Provide the (x, y) coordinate of the cell's center where the given text is located.  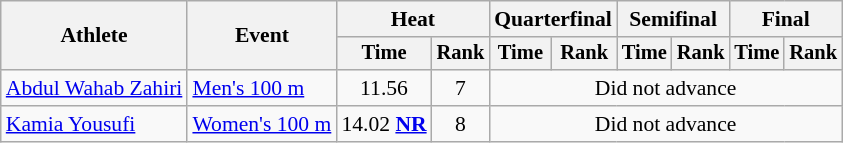
8 (461, 124)
Quarterfinal (553, 19)
Semifinal (673, 19)
Event (262, 36)
Athlete (94, 36)
Women's 100 m (262, 124)
14.02 NR (384, 124)
7 (461, 88)
11.56 (384, 88)
Kamia Yousufi (94, 124)
Abdul Wahab Zahiri (94, 88)
Men's 100 m (262, 88)
Heat (412, 19)
Final (785, 19)
